Identify which cell holds the provided text, then report its (X, Y) central coordinate. 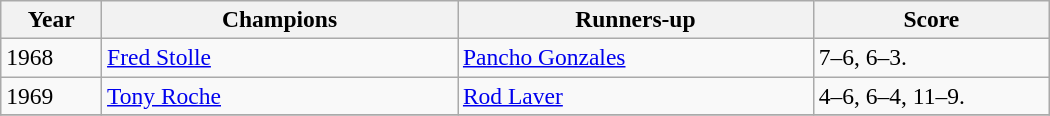
Runners-up (636, 19)
Rod Laver (636, 95)
Fred Stolle (280, 57)
Score (931, 19)
Year (52, 19)
4–6, 6–4, 11–9. (931, 95)
Tony Roche (280, 95)
Champions (280, 19)
1969 (52, 95)
Pancho Gonzales (636, 57)
1968 (52, 57)
7–6, 6–3. (931, 57)
